Return the [X, Y] coordinate for the center point of the cell that contains the specified text.  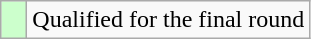
Qualified for the final round [168, 20]
